For the text-containing cell, return its midpoint in (X, Y) coordinate format. 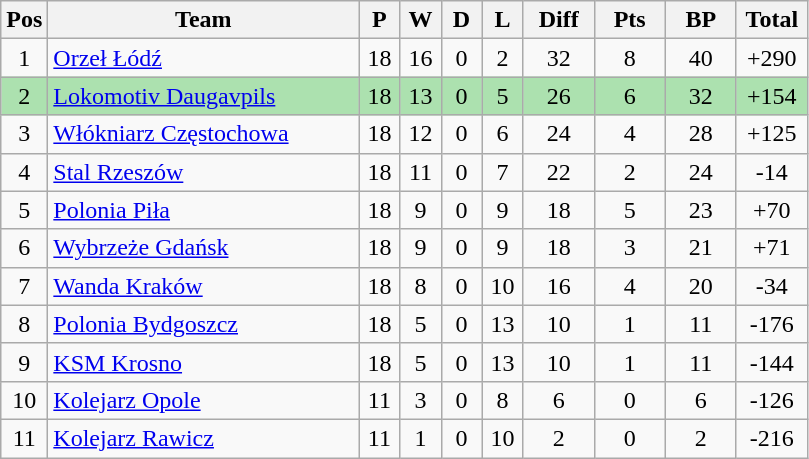
P (380, 20)
40 (700, 58)
Stal Rzeszów (204, 172)
W (420, 20)
28 (700, 134)
Wybrzeże Gdańsk (204, 248)
-144 (772, 362)
L (502, 20)
-126 (772, 400)
Lokomotiv Daugavpils (204, 96)
+125 (772, 134)
Pos (24, 20)
D (462, 20)
22 (558, 172)
+290 (772, 58)
Polonia Bydgoszcz (204, 324)
23 (700, 210)
26 (558, 96)
21 (700, 248)
-14 (772, 172)
+71 (772, 248)
20 (700, 286)
Kolejarz Opole (204, 400)
12 (420, 134)
-176 (772, 324)
KSM Krosno (204, 362)
Wanda Kraków (204, 286)
Orzeł Łódź (204, 58)
Polonia Piła (204, 210)
Total (772, 20)
Pts (630, 20)
-216 (772, 438)
+70 (772, 210)
Team (204, 20)
Kolejarz Rawicz (204, 438)
BP (700, 20)
+154 (772, 96)
Włókniarz Częstochowa (204, 134)
Diff (558, 20)
-34 (772, 286)
